From the cell containing the given text, extract its center point as (x, y) coordinate. 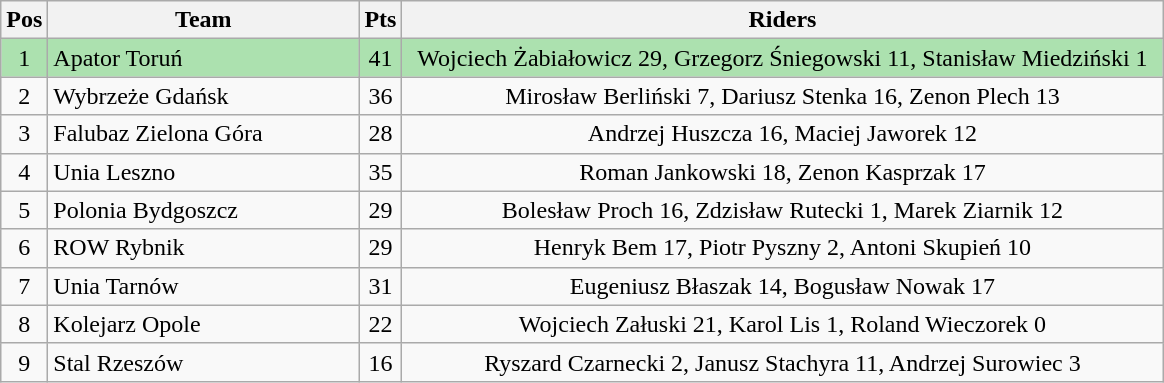
Wojciech Żabiałowicz 29, Grzegorz Śniegowski 11, Stanisław Miedziński 1 (782, 58)
5 (24, 210)
Apator Toruń (204, 58)
Eugeniusz Błaszak 14, Bogusław Nowak 17 (782, 286)
Riders (782, 20)
Bolesław Proch 16, Zdzisław Rutecki 1, Marek Ziarnik 12 (782, 210)
2 (24, 96)
Stal Rzeszów (204, 362)
4 (24, 172)
Ryszard Czarnecki 2, Janusz Stachyra 11, Andrzej Surowiec 3 (782, 362)
16 (380, 362)
7 (24, 286)
41 (380, 58)
6 (24, 248)
36 (380, 96)
Unia Tarnów (204, 286)
1 (24, 58)
Team (204, 20)
31 (380, 286)
ROW Rybnik (204, 248)
35 (380, 172)
Falubaz Zielona Góra (204, 134)
Andrzej Huszcza 16, Maciej Jaworek 12 (782, 134)
Wybrzeże Gdańsk (204, 96)
Kolejarz Opole (204, 324)
Henryk Bem 17, Piotr Pyszny 2, Antoni Skupień 10 (782, 248)
3 (24, 134)
9 (24, 362)
Unia Leszno (204, 172)
22 (380, 324)
Roman Jankowski 18, Zenon Kasprzak 17 (782, 172)
8 (24, 324)
Polonia Bydgoszcz (204, 210)
Pos (24, 20)
28 (380, 134)
Mirosław Berliński 7, Dariusz Stenka 16, Zenon Plech 13 (782, 96)
Wojciech Załuski 21, Karol Lis 1, Roland Wieczorek 0 (782, 324)
Pts (380, 20)
